Return the (X, Y) coordinate for the center point of the cell that contains the specified text.  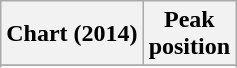
Chart (2014) (72, 34)
Peakposition (189, 34)
